Identify which cell holds the provided text, then report its (x, y) central coordinate. 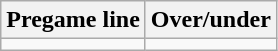
Pregame line (74, 20)
Over/under (210, 20)
